Output the [X, Y] coordinate of the center of the cell containing the given text.  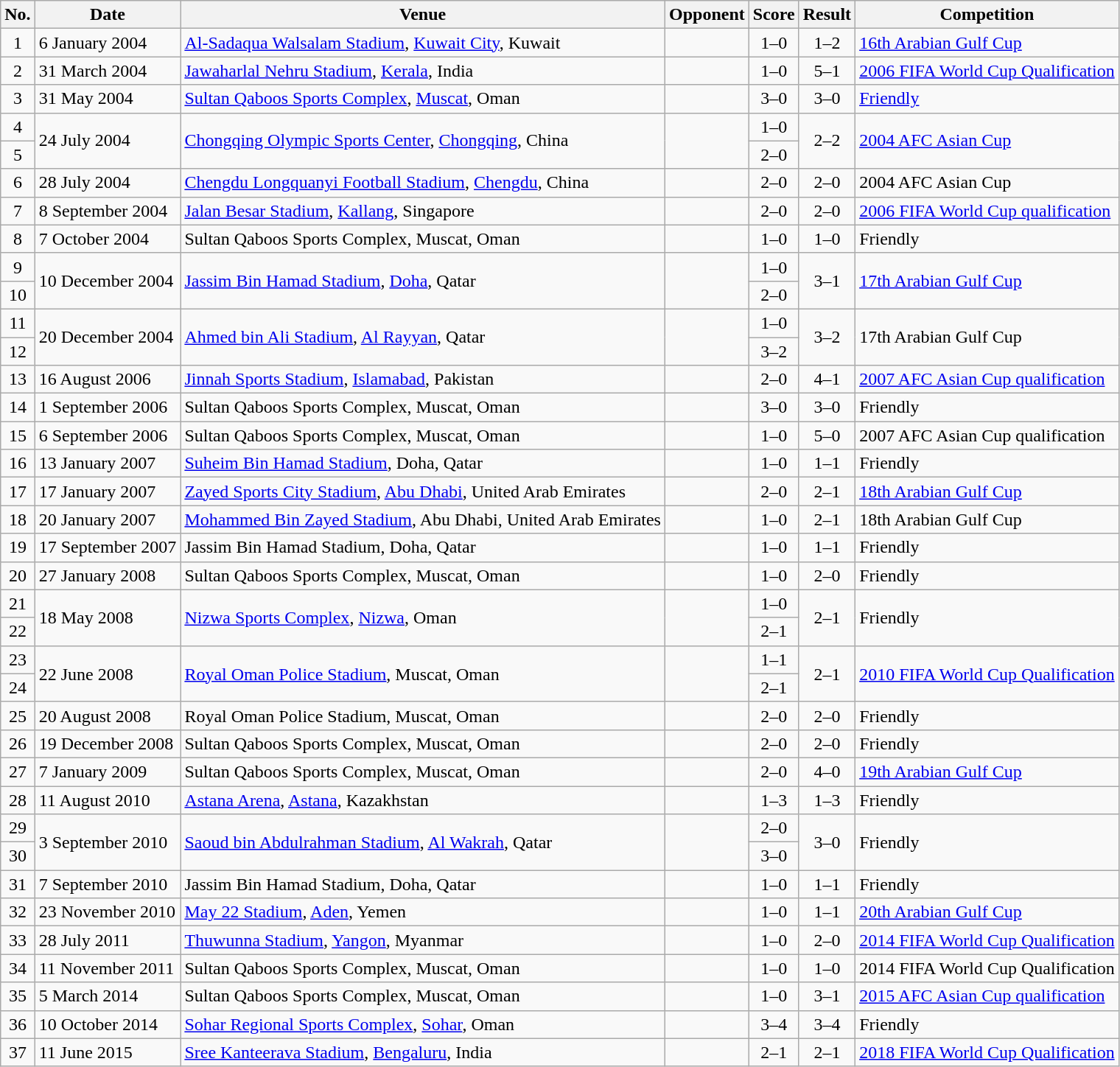
20 December 2004 [108, 337]
Ahmed bin Ali Stadium, Al Rayyan, Qatar [423, 337]
23 November 2010 [108, 912]
Competition [987, 15]
28 July 2004 [108, 183]
19th Arabian Gulf Cup [987, 772]
23 [18, 660]
20 January 2007 [108, 519]
Chongqing Olympic Sports Center, Chongqing, China [423, 141]
30 [18, 856]
31 March 2004 [108, 71]
2 [18, 71]
11 August 2010 [108, 800]
18 May 2008 [108, 618]
20 [18, 576]
37 [18, 1052]
7 January 2009 [108, 772]
Astana Arena, Astana, Kazakhstan [423, 800]
34 [18, 968]
Nizwa Sports Complex, Nizwa, Oman [423, 618]
2006 FIFA World Cup qualification [987, 211]
Suheim Bin Hamad Stadium, Doha, Qatar [423, 463]
Sree Kanteerava Stadium, Bengaluru, India [423, 1052]
8 [18, 239]
Al-Sadaqua Walsalam Stadium, Kuwait City, Kuwait [423, 43]
7 September 2010 [108, 884]
32 [18, 912]
27 January 2008 [108, 576]
2010 FIFA World Cup Qualification [987, 674]
28 July 2011 [108, 940]
Jalan Besar Stadium, Kallang, Singapore [423, 211]
19 December 2008 [108, 744]
5 March 2014 [108, 996]
7 October 2004 [108, 239]
4–0 [827, 772]
Opponent [707, 15]
24 July 2004 [108, 141]
25 [18, 716]
9 [18, 267]
20 August 2008 [108, 716]
16 August 2006 [108, 379]
35 [18, 996]
24 [18, 688]
6 January 2004 [108, 43]
16th Arabian Gulf Cup [987, 43]
1 [18, 43]
2–2 [827, 141]
May 22 Stadium, Aden, Yemen [423, 912]
22 [18, 632]
5–1 [827, 71]
1–2 [827, 43]
No. [18, 15]
Date [108, 15]
Sohar Regional Sports Complex, Sohar, Oman [423, 1024]
4 [18, 127]
15 [18, 435]
1 September 2006 [108, 407]
17 [18, 491]
10 October 2014 [108, 1024]
7 [18, 211]
27 [18, 772]
21 [18, 604]
6 [18, 183]
Jawaharlal Nehru Stadium, Kerala, India [423, 71]
5–0 [827, 435]
20th Arabian Gulf Cup [987, 912]
16 [18, 463]
Chengdu Longquanyi Football Stadium, Chengdu, China [423, 183]
4–1 [827, 379]
13 [18, 379]
11 [18, 323]
29 [18, 828]
Score [774, 15]
Saoud bin Abdulrahman Stadium, Al Wakrah, Qatar [423, 842]
3 [18, 99]
2006 FIFA World Cup Qualification [987, 71]
Venue [423, 15]
11 November 2011 [108, 968]
17 September 2007 [108, 548]
31 May 2004 [108, 99]
10 [18, 295]
6 September 2006 [108, 435]
10 December 2004 [108, 281]
28 [18, 800]
Jinnah Sports Stadium, Islamabad, Pakistan [423, 379]
18 [18, 519]
11 June 2015 [108, 1052]
Result [827, 15]
26 [18, 744]
33 [18, 940]
22 June 2008 [108, 674]
5 [18, 155]
Zayed Sports City Stadium, Abu Dhabi, United Arab Emirates [423, 491]
2015 AFC Asian Cup qualification [987, 996]
36 [18, 1024]
12 [18, 351]
31 [18, 884]
2018 FIFA World Cup Qualification [987, 1052]
13 January 2007 [108, 463]
19 [18, 548]
17 January 2007 [108, 491]
3 September 2010 [108, 842]
Thuwunna Stadium, Yangon, Myanmar [423, 940]
8 September 2004 [108, 211]
Mohammed Bin Zayed Stadium, Abu Dhabi, United Arab Emirates [423, 519]
14 [18, 407]
